For the text-containing cell, return its midpoint in (X, Y) coordinate format. 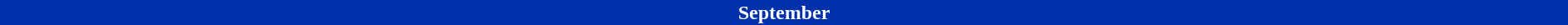
September (784, 12)
